From the cell containing the given text, extract its center point as (x, y) coordinate. 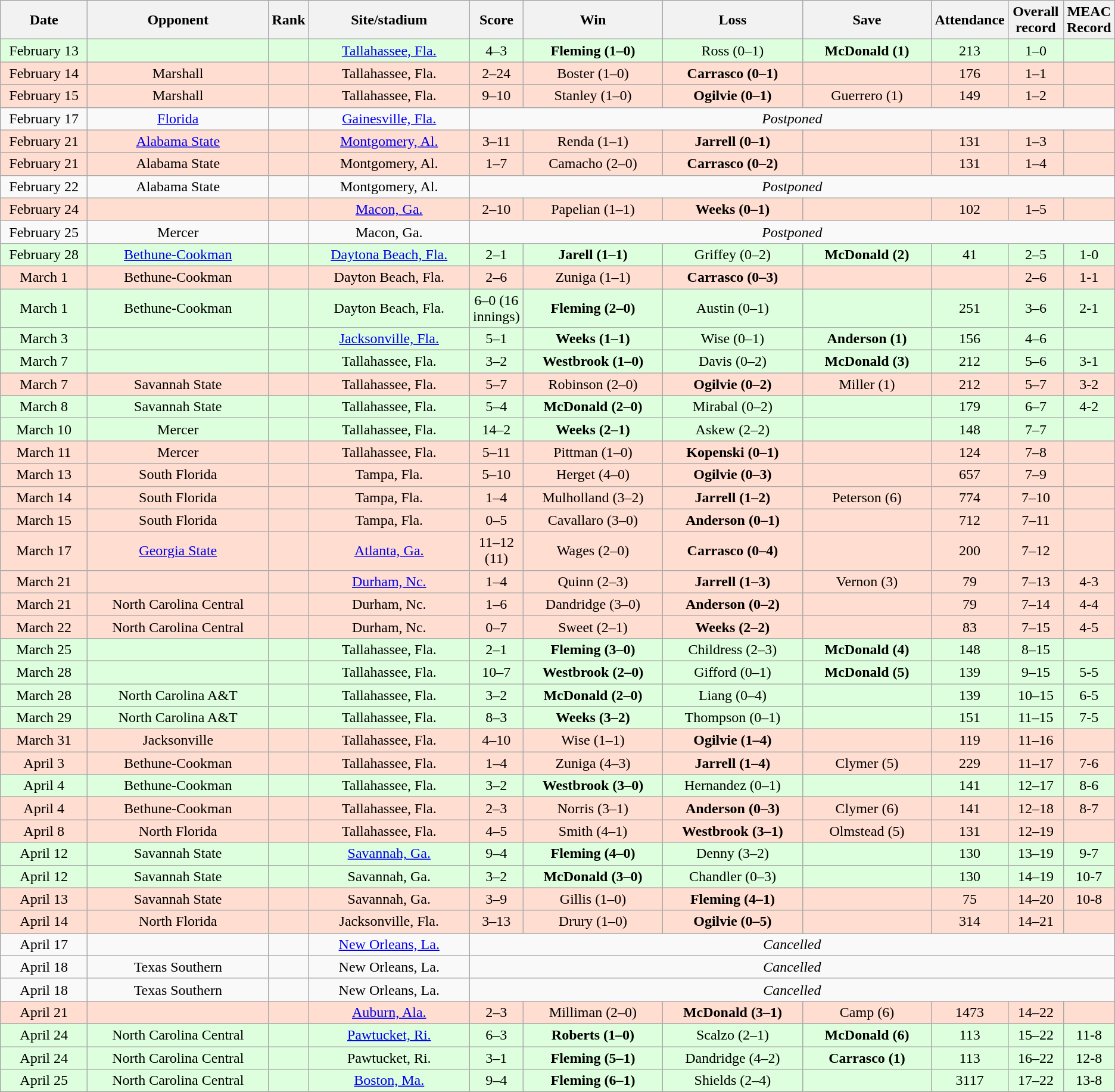
156 (970, 339)
February 17 (44, 119)
Boster (1–0) (593, 73)
Quinn (2–3) (593, 581)
Peterson (6) (867, 497)
9–10 (496, 96)
4–5 (496, 831)
Auburn, Ala. (389, 1012)
Dandridge (4–2) (733, 1057)
4-3 (1089, 581)
7–11 (1035, 520)
11-8 (1089, 1035)
March 13 (44, 475)
75 (970, 899)
10-7 (1089, 876)
Herget (4–0) (593, 475)
March 10 (44, 430)
Opponent (178, 20)
179 (970, 407)
12-8 (1089, 1057)
Miller (1) (867, 384)
1473 (970, 1012)
11–16 (1035, 741)
Anderson (1) (867, 339)
McDonald (3) (867, 362)
March 14 (44, 497)
Fleming (2–0) (593, 307)
1–0 (1035, 51)
April 25 (44, 1081)
Carrasco (1) (867, 1057)
Fleming (5–1) (593, 1057)
5–10 (496, 475)
Askew (2–2) (733, 430)
5-5 (1089, 672)
6–0 (16 innings) (496, 307)
March 31 (44, 741)
1–5 (1035, 209)
Zuniga (1–1) (593, 277)
1-0 (1089, 254)
Gillis (1–0) (593, 899)
February 24 (44, 209)
Austin (0–1) (733, 307)
1–1 (1035, 73)
Boston, Ma. (389, 1081)
2–10 (496, 209)
Ogilvie (0–3) (733, 475)
200 (970, 550)
Ogilvie (0–5) (733, 922)
17–22 (1035, 1081)
MEAC Record (1089, 20)
13–19 (1035, 854)
Drury (1–0) (593, 922)
0–7 (496, 627)
April 14 (44, 922)
229 (970, 763)
Ogilvie (0–2) (733, 384)
Rank (288, 20)
7-6 (1089, 763)
Roberts (1–0) (593, 1035)
McDonald (6) (867, 1035)
12–19 (1035, 831)
314 (970, 922)
Jacksonville (178, 741)
2–5 (1035, 254)
8-6 (1089, 786)
124 (970, 452)
7-5 (1089, 718)
8-7 (1089, 808)
151 (970, 718)
Shields (2–4) (733, 1081)
7–13 (1035, 581)
3–9 (496, 899)
3-2 (1089, 384)
McDonald (4) (867, 649)
Jarrell (1–4) (733, 763)
251 (970, 307)
7–8 (1035, 452)
14–21 (1035, 922)
Gainesville, Fla. (389, 119)
Pittman (1–0) (593, 452)
11–12 (11) (496, 550)
774 (970, 497)
Jarrell (1–3) (733, 581)
Fleming (3–0) (593, 649)
March 15 (44, 520)
7–14 (1035, 604)
Carrasco (0–1) (733, 73)
6-5 (1089, 695)
1–2 (1035, 96)
McDonald (3–1) (733, 1012)
0–5 (496, 520)
5–11 (496, 452)
14–20 (1035, 899)
1–3 (1035, 141)
Olmstead (5) (867, 831)
Wise (0–1) (733, 339)
Norris (3–1) (593, 808)
5–6 (1035, 362)
7–15 (1035, 627)
Carrasco (0–4) (733, 550)
Guerrero (1) (867, 96)
Mulholland (3–2) (593, 497)
Clymer (6) (867, 808)
5–4 (496, 407)
April 21 (44, 1012)
March 8 (44, 407)
Zuniga (4–3) (593, 763)
Attendance (970, 20)
Papelian (1–1) (593, 209)
Jarell (1–1) (593, 254)
83 (970, 627)
Westbrook (1–0) (593, 362)
10–15 (1035, 695)
Stanley (1–0) (593, 96)
Davis (0–2) (733, 362)
7–12 (1035, 550)
April 17 (44, 944)
6–3 (496, 1035)
February 13 (44, 51)
11–17 (1035, 763)
7–7 (1035, 430)
Fleming (1–0) (593, 51)
2–24 (496, 73)
8–3 (496, 718)
April 8 (44, 831)
Site/stadium (389, 20)
Score (496, 20)
7–10 (1035, 497)
Cavallaro (3–0) (593, 520)
4–10 (496, 741)
Georgia State (178, 550)
Chandler (0–3) (733, 876)
Milliman (2–0) (593, 1012)
149 (970, 96)
March 3 (44, 339)
March 11 (44, 452)
Vernon (3) (867, 581)
Gifford (0–1) (733, 672)
McDonald (5) (867, 672)
Carrasco (0–3) (733, 277)
Westbrook (3–0) (593, 786)
1-1 (1089, 277)
March 25 (44, 649)
Atlanta, Ga. (389, 550)
Wise (1–1) (593, 741)
March 22 (44, 627)
Fleming (6–1) (593, 1081)
Weeks (0–1) (733, 209)
Overall record (1035, 20)
4–3 (496, 51)
9–15 (1035, 672)
176 (970, 73)
Weeks (3–2) (593, 718)
April 3 (44, 763)
February 15 (44, 96)
February 28 (44, 254)
Smith (4–1) (593, 831)
4-5 (1089, 627)
213 (970, 51)
Fleming (4–0) (593, 854)
14–19 (1035, 876)
10-8 (1089, 899)
Anderson (0–3) (733, 808)
Date (44, 20)
8–15 (1035, 649)
Childress (2–3) (733, 649)
Clymer (5) (867, 763)
4-4 (1089, 604)
5–1 (496, 339)
March 29 (44, 718)
10–7 (496, 672)
Ross (0–1) (733, 51)
2-1 (1089, 307)
February 14 (44, 73)
McDonald (1) (867, 51)
119 (970, 741)
Denny (3–2) (733, 854)
Ogilvie (1–4) (733, 741)
Anderson (0–2) (733, 604)
McDonald (3–0) (593, 876)
3–13 (496, 922)
Weeks (2–1) (593, 430)
3–11 (496, 141)
Westbrook (3–1) (733, 831)
12–18 (1035, 808)
657 (970, 475)
102 (970, 209)
Hernandez (0–1) (733, 786)
McDonald (2) (867, 254)
Jarrell (1–2) (733, 497)
3–6 (1035, 307)
March 17 (44, 550)
Ogilvie (0–1) (733, 96)
41 (970, 254)
Carrasco (0–2) (733, 164)
7–9 (1035, 475)
4–6 (1035, 339)
14–2 (496, 430)
13-8 (1089, 1081)
Daytona Beach, Fla. (389, 254)
3-1 (1089, 362)
Griffey (0–2) (733, 254)
Sweet (2–1) (593, 627)
16–22 (1035, 1057)
Camacho (2–0) (593, 164)
Weeks (2–2) (733, 627)
4-2 (1089, 407)
February 22 (44, 186)
11–15 (1035, 718)
Loss (733, 20)
712 (970, 520)
Kopenski (0–1) (733, 452)
3117 (970, 1081)
Camp (6) (867, 1012)
1–6 (496, 604)
Thompson (0–1) (733, 718)
Jarrell (0–1) (733, 141)
1–7 (496, 164)
February 25 (44, 232)
Westbrook (2–0) (593, 672)
6–7 (1035, 407)
Liang (0–4) (733, 695)
Fleming (4–1) (733, 899)
Mirabal (0–2) (733, 407)
Renda (1–1) (593, 141)
Florida (178, 119)
15–22 (1035, 1035)
12–17 (1035, 786)
Scalzo (2–1) (733, 1035)
Save (867, 20)
Win (593, 20)
Dandridge (3–0) (593, 604)
Anderson (0–1) (733, 520)
Weeks (1–1) (593, 339)
9-7 (1089, 854)
April 13 (44, 899)
Wages (2–0) (593, 550)
14–22 (1035, 1012)
Robinson (2–0) (593, 384)
3–1 (496, 1057)
